For the text-containing cell, return its midpoint in (X, Y) coordinate format. 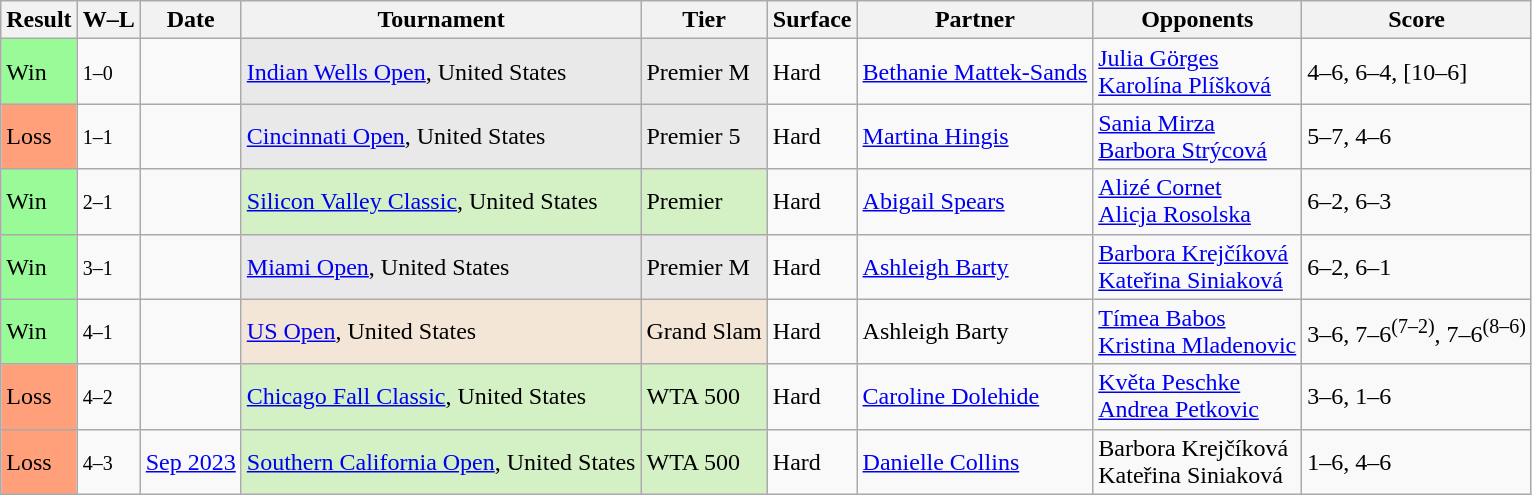
Bethanie Mattek-Sands (975, 72)
Surface (812, 20)
1–1 (108, 136)
Tournament (441, 20)
Premier (704, 202)
Julia Görges Karolína Plíšková (1198, 72)
Miami Open, United States (441, 266)
Score (1417, 20)
Indian Wells Open, United States (441, 72)
Grand Slam (704, 332)
Cincinnati Open, United States (441, 136)
Danielle Collins (975, 462)
Alizé Cornet Alicja Rosolska (1198, 202)
2–1 (108, 202)
4–6, 6–4, [10–6] (1417, 72)
5–7, 4–6 (1417, 136)
US Open, United States (441, 332)
4–3 (108, 462)
1–0 (108, 72)
Result (39, 20)
3–1 (108, 266)
W–L (108, 20)
Abigail Spears (975, 202)
4–1 (108, 332)
Partner (975, 20)
3–6, 1–6 (1417, 396)
1–6, 4–6 (1417, 462)
Caroline Dolehide (975, 396)
Sep 2023 (190, 462)
4–2 (108, 396)
6–2, 6–3 (1417, 202)
Opponents (1198, 20)
Silicon Valley Classic, United States (441, 202)
Southern California Open, United States (441, 462)
Květa Peschke Andrea Petkovic (1198, 396)
Chicago Fall Classic, United States (441, 396)
3–6, 7–6(7–2), 7–6(8–6) (1417, 332)
Martina Hingis (975, 136)
Sania Mirza Barbora Strýcová (1198, 136)
Date (190, 20)
6–2, 6–1 (1417, 266)
Premier 5 (704, 136)
Tier (704, 20)
Tímea Babos Kristina Mladenovic (1198, 332)
